Scan for the cell matching the given text and deliver its [X, Y] coordinate at center. 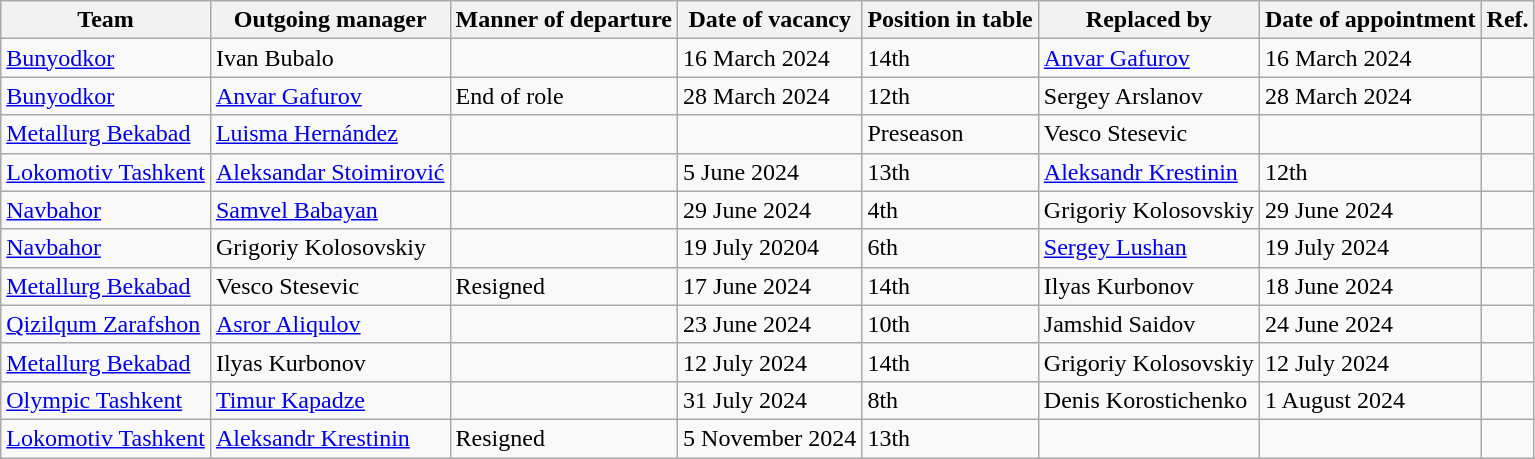
18 June 2024 [1370, 286]
Manner of departure [564, 20]
Position in table [950, 20]
Luisma Hernández [330, 134]
Ref. [1508, 20]
Timur Kapadze [330, 400]
Preseason [950, 134]
Date of appointment [1370, 20]
Replaced by [1148, 20]
Samvel Babayan [330, 210]
Ivan Bubalo [330, 58]
Sergey Arslanov [1148, 96]
Asror Aliqulov [330, 324]
Sergey Lushan [1148, 248]
Qizilqum Zarafshon [106, 324]
Outgoing manager [330, 20]
8th [950, 400]
23 June 2024 [770, 324]
17 June 2024 [770, 286]
24 June 2024 [1370, 324]
Denis Korostichenko [1148, 400]
6th [950, 248]
4th [950, 210]
19 July 2024 [1370, 248]
10th [950, 324]
Aleksandar Stoimirović [330, 172]
Date of vacancy [770, 20]
5 June 2024 [770, 172]
Olympic Tashkent [106, 400]
31 July 2024 [770, 400]
19 July 20204 [770, 248]
1 August 2024 [1370, 400]
5 November 2024 [770, 438]
End of role [564, 96]
Jamshid Saidov [1148, 324]
Team [106, 20]
